Output the (X, Y) coordinate of the center of the cell containing the given text.  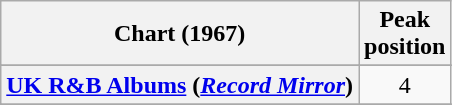
UK R&B Albums (Record Mirror) (180, 85)
Chart (1967) (180, 34)
Peakposition (405, 34)
4 (405, 85)
